Return [x, y] of the center of cell containing provided text 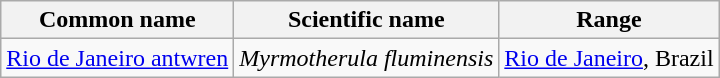
Myrmotherula fluminensis [366, 58]
Rio de Janeiro antwren [118, 58]
Common name [118, 20]
Range [609, 20]
Rio de Janeiro, Brazil [609, 58]
Scientific name [366, 20]
